Identify which cell holds the provided text, then report its (x, y) central coordinate. 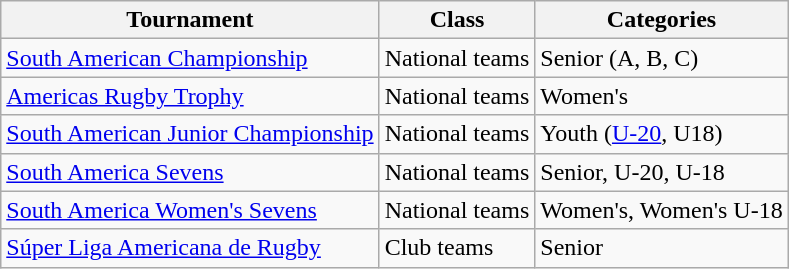
Women's, Women's U-18 (662, 210)
Senior, U-20, U-18 (662, 172)
Class (457, 20)
Senior (662, 248)
Club teams (457, 248)
South America Sevens (190, 172)
South American Championship (190, 58)
Categories (662, 20)
Senior (A, B, C) (662, 58)
Women's (662, 96)
Súper Liga Americana de Rugby (190, 248)
South American Junior Championship (190, 134)
South America Women's Sevens (190, 210)
Americas Rugby Trophy (190, 96)
Tournament (190, 20)
Youth (U-20, U18) (662, 134)
